From the cell containing the given text, extract its center point as (X, Y) coordinate. 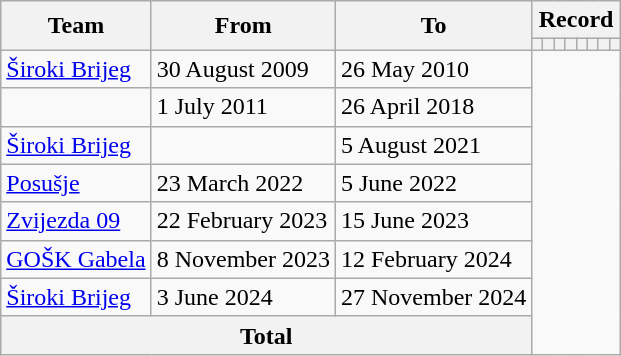
23 March 2022 (243, 183)
From (243, 26)
22 February 2023 (243, 221)
30 August 2009 (243, 69)
5 June 2022 (433, 183)
12 February 2024 (433, 259)
8 November 2023 (243, 259)
Team (76, 26)
Posušje (76, 183)
26 May 2010 (433, 69)
To (433, 26)
Zvijezda 09 (76, 221)
5 August 2021 (433, 145)
Total (266, 335)
3 June 2024 (243, 297)
15 June 2023 (433, 221)
27 November 2024 (433, 297)
Record (576, 20)
1 July 2011 (243, 107)
GOŠK Gabela (76, 259)
26 April 2018 (433, 107)
